Determine the (X, Y) coordinate at the center of the cell enclosing the given text.  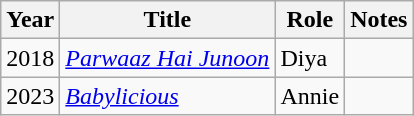
Parwaaz Hai Junoon (168, 58)
Annie (310, 96)
2023 (30, 96)
Diya (310, 58)
Title (168, 20)
2018 (30, 58)
Role (310, 20)
Year (30, 20)
Babylicious (168, 96)
Notes (379, 20)
